Search for the cell housing the specified text and yield its [X, Y] center coordinate. 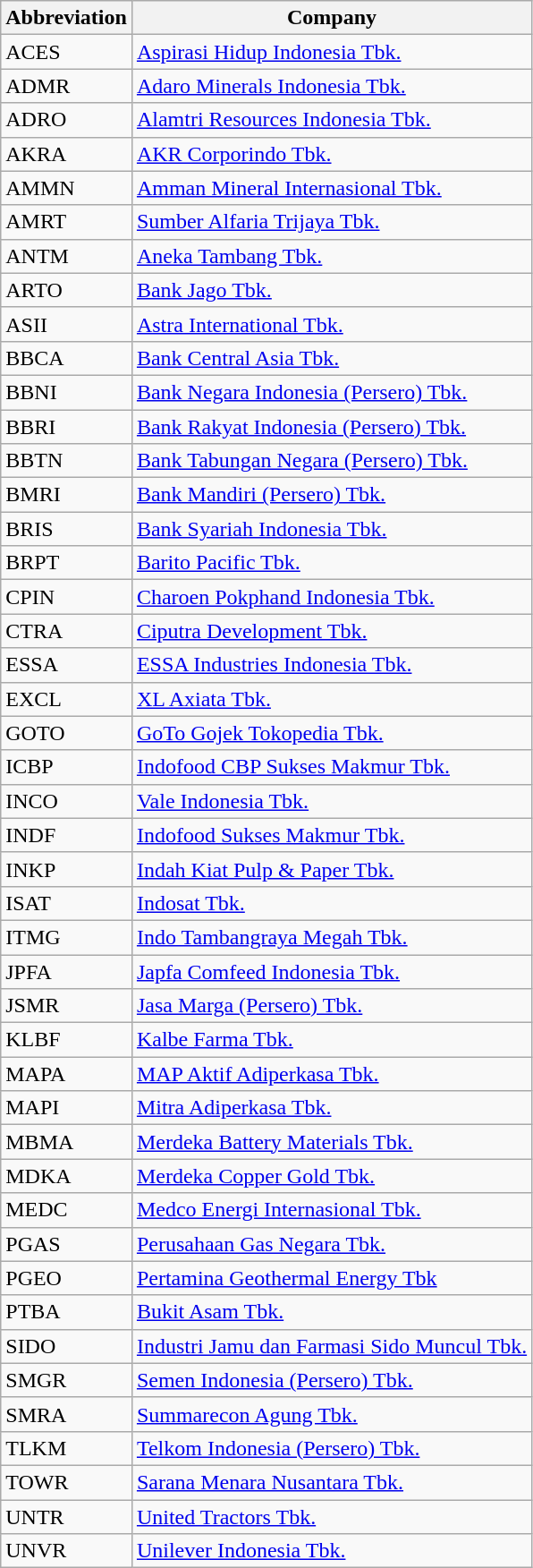
Bank Rakyat Indonesia (Persero) Tbk. [331, 427]
Perusahaan Gas Negara Tbk. [331, 1244]
INDF [66, 835]
Jasa Marga (Persero) Tbk. [331, 1006]
AKR Corporindo Tbk. [331, 154]
INCO [66, 801]
ADMR [66, 86]
MAPI [66, 1108]
Bank Central Asia Tbk. [331, 358]
Ciputra Development Tbk. [331, 631]
Kalbe Farma Tbk. [331, 1040]
Company [331, 18]
JSMR [66, 1006]
Amman Mineral Internasional Tbk. [331, 188]
BBNI [66, 392]
Indosat Tbk. [331, 903]
KLBF [66, 1040]
Bank Tabungan Negara (Persero) Tbk. [331, 461]
United Tractors Tbk. [331, 1517]
Merdeka Copper Gold Tbk. [331, 1176]
Unilever Indonesia Tbk. [331, 1551]
PGEO [66, 1278]
Japfa Comfeed Indonesia Tbk. [331, 971]
ACES [66, 52]
Bank Mandiri (Persero) Tbk. [331, 495]
ADRO [66, 120]
Indofood Sukses Makmur Tbk. [331, 835]
ANTM [66, 256]
Indah Kiat Pulp & Paper Tbk. [331, 869]
Mitra Adiperkasa Tbk. [331, 1108]
EXCL [66, 699]
ESSA [66, 665]
Charoen Pokphand Indonesia Tbk. [331, 597]
INKP [66, 869]
Aneka Tambang Tbk. [331, 256]
Bank Negara Indonesia (Persero) Tbk. [331, 392]
SIDO [66, 1346]
Industri Jamu dan Farmasi Sido Muncul Tbk. [331, 1346]
Bank Syariah Indonesia Tbk. [331, 529]
ASII [66, 324]
BMRI [66, 495]
Vale Indonesia Tbk. [331, 801]
XL Axiata Tbk. [331, 699]
JPFA [66, 971]
Telkom Indonesia (Persero) Tbk. [331, 1448]
PGAS [66, 1244]
MBMA [66, 1142]
TOWR [66, 1482]
UNVR [66, 1551]
ITMG [66, 937]
GoTo Gojek Tokopedia Tbk. [331, 733]
Summarecon Agung Tbk. [331, 1414]
Bank Jago Tbk. [331, 290]
ESSA Industries Indonesia Tbk. [331, 665]
SMRA [66, 1414]
Bukit Asam Tbk. [331, 1312]
Adaro Minerals Indonesia Tbk. [331, 86]
GOTO [66, 733]
BRIS [66, 529]
TLKM [66, 1448]
Semen Indonesia (Persero) Tbk. [331, 1380]
PTBA [66, 1312]
MAPA [66, 1074]
MAP Aktif Adiperkasa Tbk. [331, 1074]
AMMN [66, 188]
ISAT [66, 903]
Merdeka Battery Materials Tbk. [331, 1142]
Medco Energi Internasional Tbk. [331, 1210]
Aspirasi Hidup Indonesia Tbk. [331, 52]
ARTO [66, 290]
Indofood CBP Sukses Makmur Tbk. [331, 767]
MEDC [66, 1210]
Barito Pacific Tbk. [331, 563]
BRPT [66, 563]
BBRI [66, 427]
ICBP [66, 767]
AMRT [66, 222]
Pertamina Geothermal Energy Tbk [331, 1278]
Abbreviation [66, 18]
CPIN [66, 597]
UNTR [66, 1517]
AKRA [66, 154]
Sumber Alfaria Trijaya Tbk. [331, 222]
Alamtri Resources Indonesia Tbk. [331, 120]
Sarana Menara Nusantara Tbk. [331, 1482]
SMGR [66, 1380]
BBTN [66, 461]
CTRA [66, 631]
Astra International Tbk. [331, 324]
BBCA [66, 358]
Indo Tambangraya Megah Tbk. [331, 937]
MDKA [66, 1176]
